Provide the (x, y) coordinate of the cell's center where the given text is located.  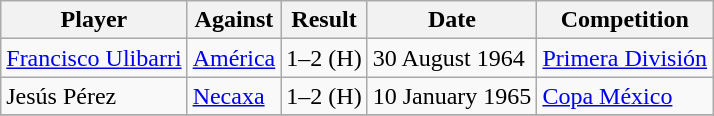
América (234, 58)
10 January 1965 (452, 96)
Francisco Ulibarri (94, 58)
30 August 1964 (452, 58)
Player (94, 20)
Result (324, 20)
Against (234, 20)
Date (452, 20)
Jesús Pérez (94, 96)
Copa México (625, 96)
Necaxa (234, 96)
Competition (625, 20)
Primera División (625, 58)
